Provide the [X, Y] coordinate of the cell's center where the given text is located.  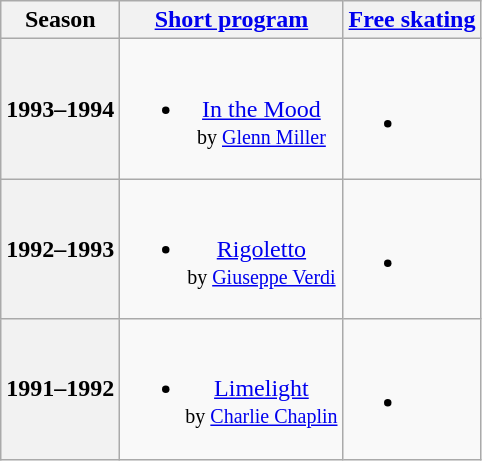
Free skating [412, 20]
Season [60, 20]
1993–1994 [60, 109]
In the Mood by Glenn Miller [232, 109]
Short program [232, 20]
1991–1992 [60, 389]
1992–1993 [60, 249]
Rigoletto by Giuseppe Verdi [232, 249]
Limelight by Charlie Chaplin [232, 389]
